Extract the (x, y) coordinate from the center of the cell holding the provided text.  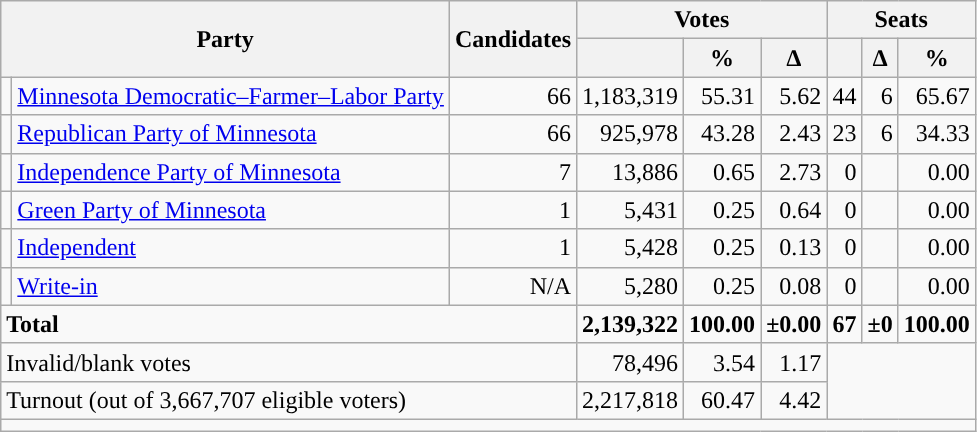
Minnesota Democratic–Farmer–Labor Party (231, 96)
Seats (901, 20)
N/A (512, 286)
67 (844, 324)
Total (289, 324)
1,183,319 (630, 96)
Turnout (out of 3,667,707 eligible voters) (289, 400)
13,886 (630, 172)
1.17 (794, 362)
Invalid/blank votes (289, 362)
2,217,818 (630, 400)
5,431 (630, 210)
55.31 (722, 96)
3.54 (722, 362)
4.42 (794, 400)
34.33 (936, 134)
2.73 (794, 172)
5,280 (630, 286)
Write-in (231, 286)
Independent (231, 248)
65.67 (936, 96)
0.13 (794, 248)
5,428 (630, 248)
±0 (880, 324)
5.62 (794, 96)
2.43 (794, 134)
Republican Party of Minnesota (231, 134)
7 (512, 172)
2,139,322 (630, 324)
925,978 (630, 134)
78,496 (630, 362)
±0.00 (794, 324)
0.64 (794, 210)
0.08 (794, 286)
Party (226, 39)
44 (844, 96)
43.28 (722, 134)
60.47 (722, 400)
Votes (702, 20)
23 (844, 134)
Independence Party of Minnesota (231, 172)
Green Party of Minnesota (231, 210)
0.65 (722, 172)
Candidates (512, 39)
